Return (X, Y) of the center of cell containing provided text 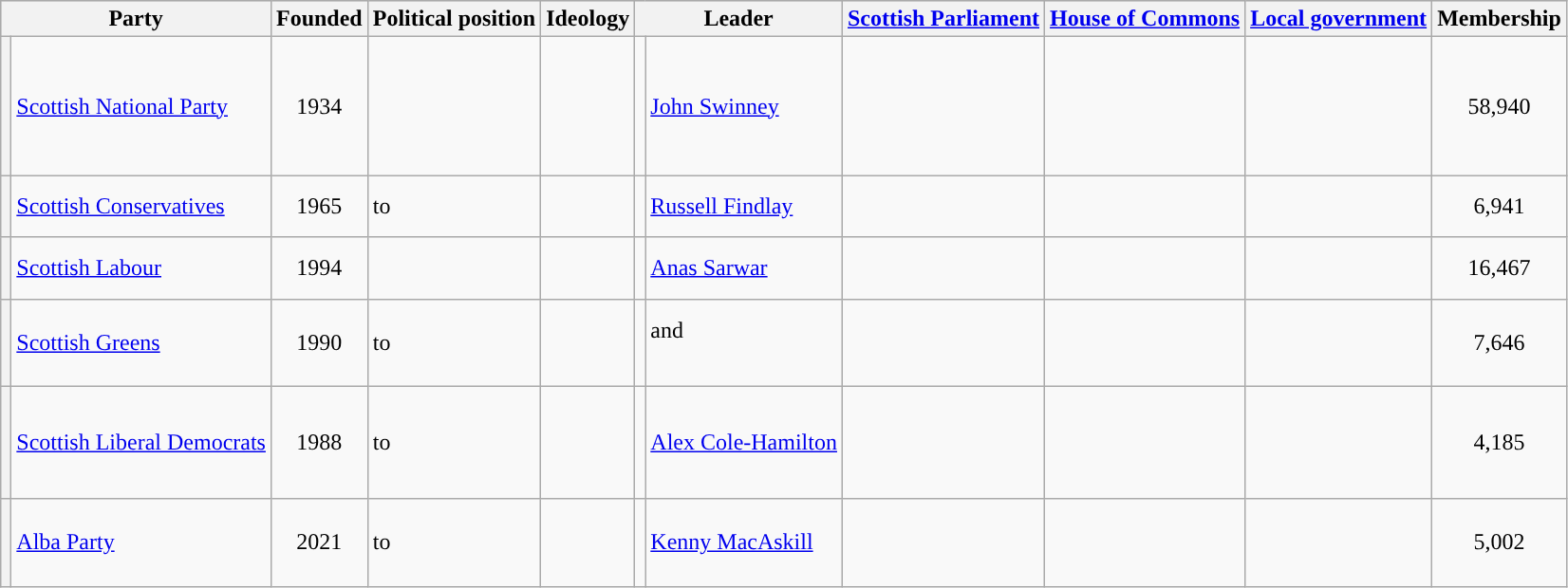
Leader (738, 19)
Local government (1338, 19)
Scottish Parliament (943, 19)
1934 (319, 106)
Scottish National Party (141, 106)
7,646 (1500, 342)
Scottish Labour (141, 267)
Political position (454, 19)
Party (137, 19)
Alba Party (141, 542)
Anas Sarwar (744, 267)
House of Commons (1145, 19)
Membership (1500, 19)
Alex Cole-Hamilton (744, 442)
Scottish Greens (141, 342)
1994 (319, 267)
Scottish Conservatives (141, 207)
16,467 (1500, 267)
Founded (319, 19)
5,002 (1500, 542)
1988 (319, 442)
2021 (319, 542)
Scottish Liberal Democrats (141, 442)
1990 (319, 342)
Russell Findlay (744, 207)
John Swinney (744, 106)
Kenny MacAskill (744, 542)
1965 (319, 207)
58,940 (1500, 106)
4,185 (1500, 442)
Ideology (588, 19)
6,941 (1500, 207)
and (744, 342)
